Output the [X, Y] coordinate of the center of the cell containing the given text.  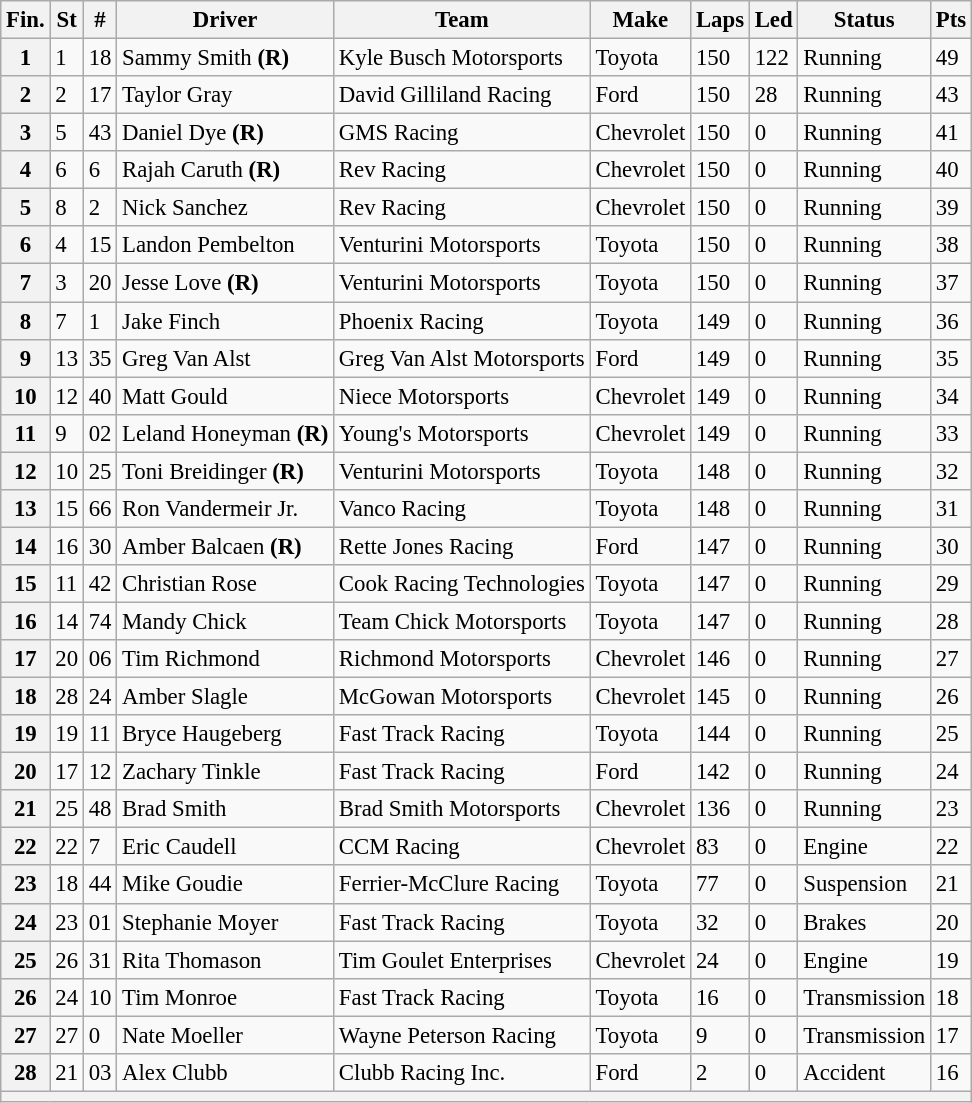
42 [100, 584]
McGowan Motorsports [462, 697]
Ron Vandermeir Jr. [226, 509]
Matt Gould [226, 396]
74 [100, 621]
83 [720, 847]
Fin. [26, 20]
Christian Rose [226, 584]
03 [100, 1073]
Nate Moeller [226, 1035]
Bryce Haugeberg [226, 734]
Team [462, 20]
Greg Van Alst Motorsports [462, 358]
136 [720, 809]
# [100, 20]
Phoenix Racing [462, 321]
Accident [864, 1073]
Clubb Racing Inc. [462, 1073]
Kyle Busch Motorsports [462, 58]
144 [720, 734]
Amber Slagle [226, 697]
Laps [720, 20]
Rajah Caruth (R) [226, 170]
Sammy Smith (R) [226, 58]
34 [950, 396]
Make [640, 20]
Niece Motorsports [462, 396]
Eric Caudell [226, 847]
Pts [950, 20]
Ferrier-McClure Racing [462, 885]
02 [100, 433]
CCM Racing [462, 847]
Wayne Peterson Racing [462, 1035]
77 [720, 885]
Richmond Motorsports [462, 659]
37 [950, 283]
Jake Finch [226, 321]
Driver [226, 20]
Daniel Dye (R) [226, 133]
122 [774, 58]
David Gilliland Racing [462, 95]
36 [950, 321]
01 [100, 922]
29 [950, 584]
142 [720, 772]
Cook Racing Technologies [462, 584]
Leland Honeyman (R) [226, 433]
48 [100, 809]
Landon Pembelton [226, 245]
Team Chick Motorsports [462, 621]
Tim Goulet Enterprises [462, 960]
Vanco Racing [462, 509]
Tim Richmond [226, 659]
Led [774, 20]
Greg Van Alst [226, 358]
146 [720, 659]
Toni Breidinger (R) [226, 471]
66 [100, 509]
Rita Thomason [226, 960]
Taylor Gray [226, 95]
Brakes [864, 922]
Rette Jones Racing [462, 546]
St [66, 20]
Young's Motorsports [462, 433]
49 [950, 58]
Jesse Love (R) [226, 283]
38 [950, 245]
41 [950, 133]
Nick Sanchez [226, 208]
39 [950, 208]
44 [100, 885]
Brad Smith [226, 809]
Suspension [864, 885]
Tim Monroe [226, 997]
33 [950, 433]
GMS Racing [462, 133]
Mandy Chick [226, 621]
Zachary Tinkle [226, 772]
06 [100, 659]
Mike Goudie [226, 885]
145 [720, 697]
Alex Clubb [226, 1073]
Amber Balcaen (R) [226, 546]
Status [864, 20]
Stephanie Moyer [226, 922]
Brad Smith Motorsports [462, 809]
